Detect which cell encompasses the target text, then output its [X, Y] center coordinate. 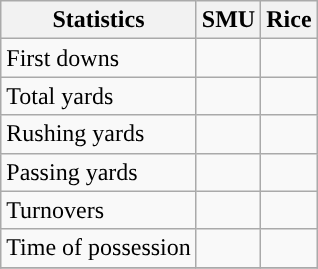
Total yards [99, 96]
First downs [99, 58]
Rice [289, 20]
Rushing yards [99, 134]
SMU [228, 20]
Passing yards [99, 172]
Statistics [99, 20]
Turnovers [99, 210]
Time of possession [99, 248]
